Provide the (X, Y) coordinate of the cell's center where the given text is located.  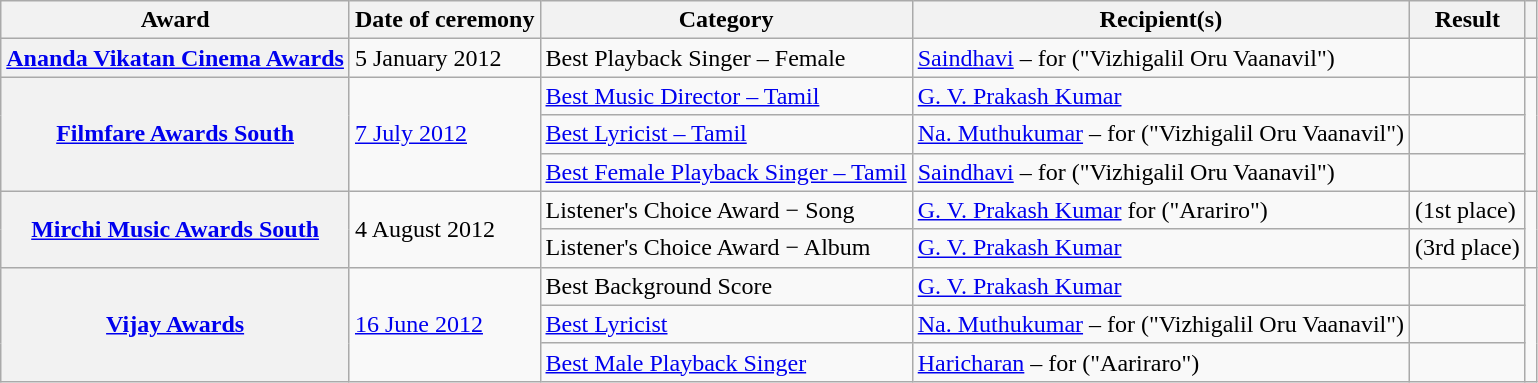
Best Lyricist (726, 324)
Vijay Awards (176, 324)
G. V. Prakash Kumar for ("Arariro") (1160, 210)
Listener's Choice Award − Album (726, 248)
4 August 2012 (444, 229)
Award (176, 20)
Haricharan – for ("Aariraro") (1160, 362)
Best Lyricist – Tamil (726, 134)
Listener's Choice Award − Song (726, 210)
Best Female Playback Singer – Tamil (726, 172)
Ananda Vikatan Cinema Awards (176, 58)
Result (1468, 20)
Best Playback Singer – Female (726, 58)
7 July 2012 (444, 134)
Mirchi Music Awards South (176, 229)
Best Background Score (726, 286)
16 June 2012 (444, 324)
(1st place) (1468, 210)
(3rd place) (1468, 248)
Filmfare Awards South (176, 134)
Category (726, 20)
Date of ceremony (444, 20)
Best Male Playback Singer (726, 362)
Recipient(s) (1160, 20)
Best Music Director – Tamil (726, 96)
5 January 2012 (444, 58)
